Determine the (X, Y) coordinate at the center of the cell enclosing the given text.  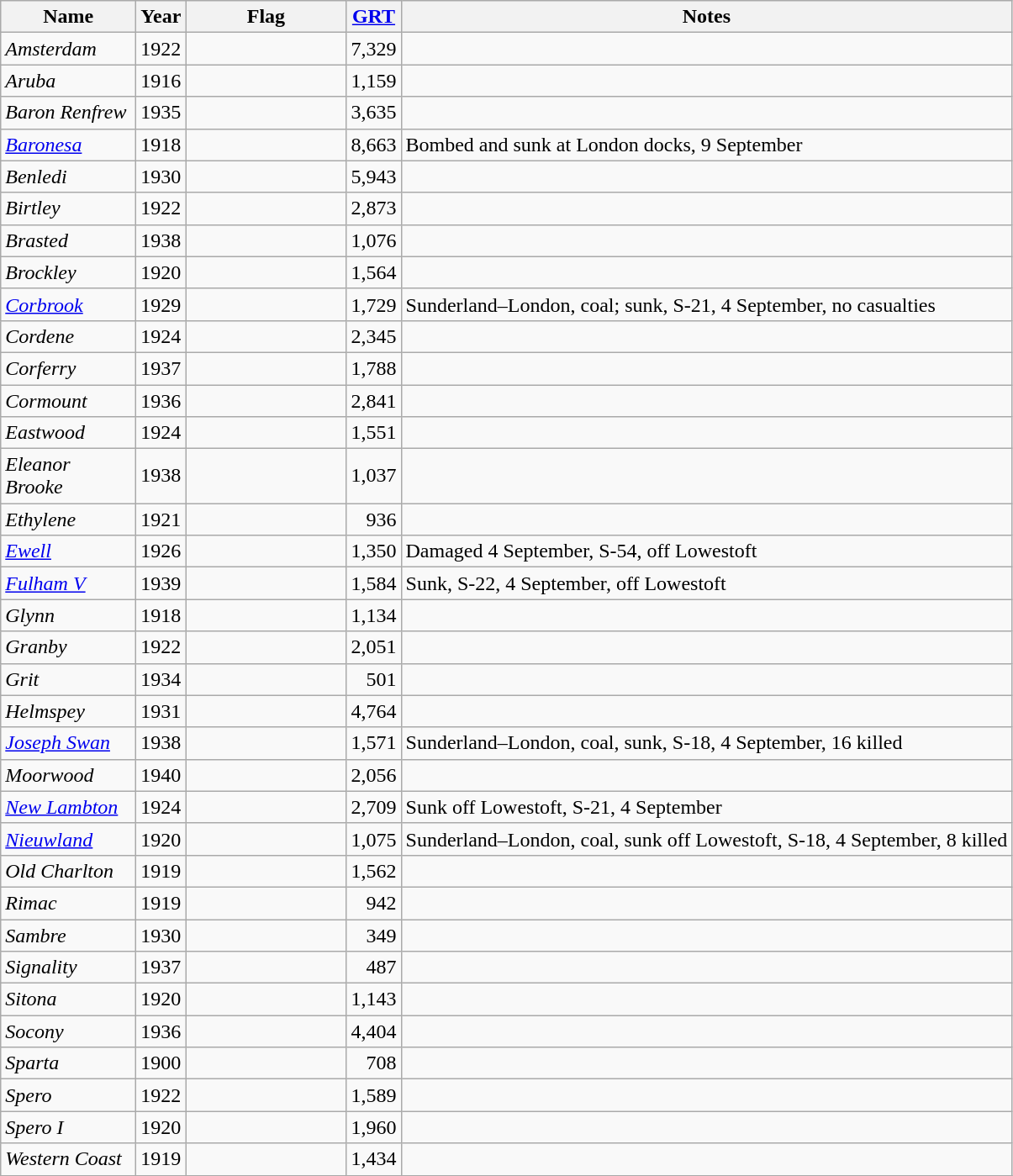
Western Coast (69, 1159)
Socony (69, 1031)
Benledi (69, 177)
Sunk, S-22, 4 September, off Lowestoft (706, 583)
Aruba (69, 81)
1,960 (373, 1127)
1921 (161, 519)
1,350 (373, 551)
1,584 (373, 583)
Sambre (69, 936)
Corbrook (69, 304)
Sitona (69, 999)
936 (373, 519)
Spero I (69, 1127)
1,076 (373, 240)
Nieuwland (69, 839)
1935 (161, 113)
1,551 (373, 433)
1,037 (373, 476)
349 (373, 936)
Spero (69, 1095)
1929 (161, 304)
1926 (161, 551)
2,345 (373, 336)
Grit (69, 679)
7,329 (373, 49)
Baron Renfrew (69, 113)
Corferry (69, 368)
8,663 (373, 145)
1,589 (373, 1095)
Sparta (69, 1063)
Name (69, 17)
Bombed and sunk at London docks, 9 September (706, 145)
Helmspey (69, 711)
1,729 (373, 304)
Sunderland–London, coal; sunk, S-21, 4 September, no casualties (706, 304)
2,051 (373, 647)
Rimac (69, 903)
Eastwood (69, 433)
2,056 (373, 775)
Flag (266, 17)
Brockley (69, 272)
4,404 (373, 1031)
3,635 (373, 113)
1,159 (373, 81)
Moorwood (69, 775)
Amsterdam (69, 49)
1,134 (373, 615)
Ewell (69, 551)
Birtley (69, 208)
1,434 (373, 1159)
Eleanor Brooke (69, 476)
1900 (161, 1063)
1916 (161, 81)
Cormount (69, 401)
487 (373, 968)
1,143 (373, 999)
Glynn (69, 615)
Brasted (69, 240)
5,943 (373, 177)
Damaged 4 September, S-54, off Lowestoft (706, 551)
1934 (161, 679)
GRT (373, 17)
New Lambton (69, 807)
2,841 (373, 401)
708 (373, 1063)
1939 (161, 583)
942 (373, 903)
4,764 (373, 711)
Cordene (69, 336)
1931 (161, 711)
2,873 (373, 208)
Sunk off Lowestoft, S-21, 4 September (706, 807)
Notes (706, 17)
Old Charlton (69, 871)
Granby (69, 647)
501 (373, 679)
Joseph Swan (69, 743)
Baronesa (69, 145)
Fulham V (69, 583)
Ethylene (69, 519)
Year (161, 17)
1,562 (373, 871)
1,571 (373, 743)
Sunderland–London, coal, sunk, S-18, 4 September, 16 killed (706, 743)
1,788 (373, 368)
1,075 (373, 839)
2,709 (373, 807)
Signality (69, 968)
Sunderland–London, coal, sunk off Lowestoft, S-18, 4 September, 8 killed (706, 839)
1940 (161, 775)
1,564 (373, 272)
